Locate the cell with the specified text and output its [X, Y] center coordinate. 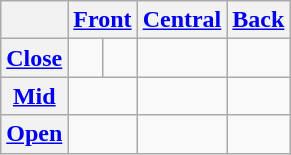
Front [102, 20]
Back [258, 20]
Central [182, 20]
Open [34, 134]
Close [34, 58]
Mid [34, 96]
